Identify which cell holds the provided text, then report its [x, y] central coordinate. 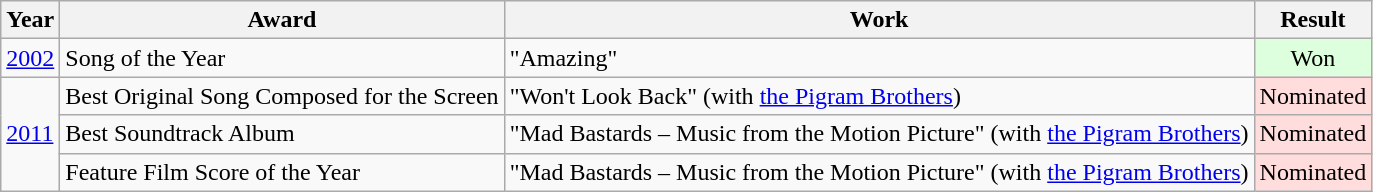
Won [1313, 58]
"Won't Look Back" (with the Pigram Brothers) [879, 96]
Award [282, 20]
Song of the Year [282, 58]
Feature Film Score of the Year [282, 172]
Year [30, 20]
"Amazing" [879, 58]
2002 [30, 58]
Result [1313, 20]
Work [879, 20]
Best Original Song Composed for the Screen [282, 96]
2011 [30, 134]
Best Soundtrack Album [282, 134]
